For the text-containing cell, return its midpoint in (X, Y) coordinate format. 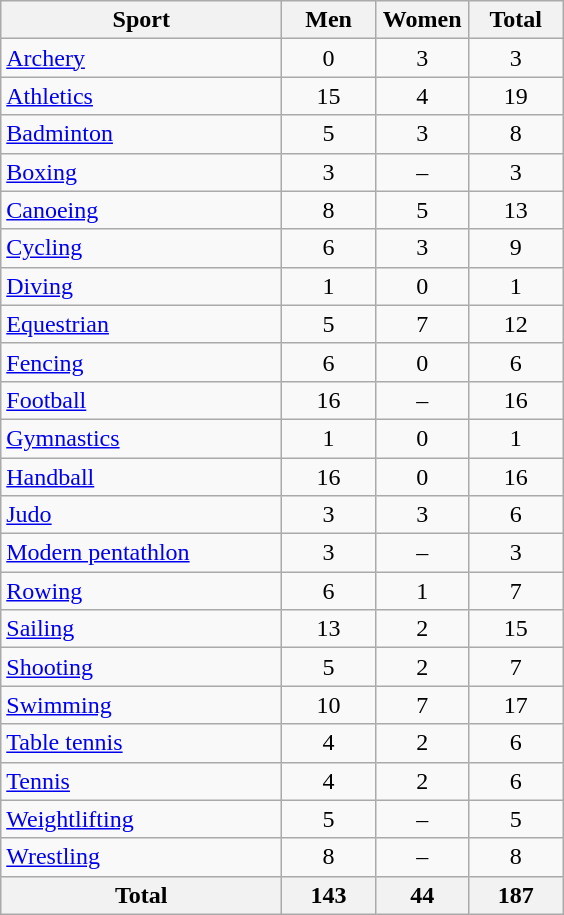
Weightlifting (142, 819)
Archery (142, 58)
Boxing (142, 172)
Wrestling (142, 857)
Women (422, 20)
Sailing (142, 629)
Badminton (142, 134)
Fencing (142, 362)
Canoeing (142, 210)
10 (329, 705)
9 (516, 248)
Shooting (142, 667)
Men (329, 20)
Diving (142, 286)
Judo (142, 515)
17 (516, 705)
Swimming (142, 705)
Gymnastics (142, 438)
Football (142, 400)
Sport (142, 20)
12 (516, 324)
Rowing (142, 591)
143 (329, 895)
Modern pentathlon (142, 553)
187 (516, 895)
Tennis (142, 781)
44 (422, 895)
Equestrian (142, 324)
Table tennis (142, 743)
Athletics (142, 96)
Cycling (142, 248)
19 (516, 96)
Handball (142, 477)
